Detect which cell encompasses the target text, then output its [x, y] center coordinate. 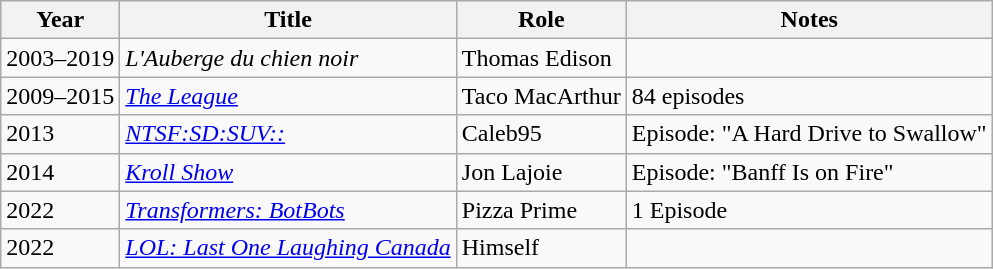
Episode: "Banff Is on Fire" [809, 172]
Kroll Show [288, 172]
Taco MacArthur [541, 96]
2003–2019 [60, 58]
Himself [541, 248]
The League [288, 96]
Year [60, 20]
Role [541, 20]
2014 [60, 172]
LOL: Last One Laughing Canada [288, 248]
Episode: "A Hard Drive to Swallow" [809, 134]
Caleb95 [541, 134]
1 Episode [809, 210]
2009–2015 [60, 96]
84 episodes [809, 96]
L'Auberge du chien noir [288, 58]
Transformers: BotBots [288, 210]
Pizza Prime [541, 210]
NTSF:SD:SUV:: [288, 134]
Jon Lajoie [541, 172]
Title [288, 20]
2013 [60, 134]
Notes [809, 20]
Thomas Edison [541, 58]
